Return the (x, y) coordinate for the center point of the cell that contains the specified text.  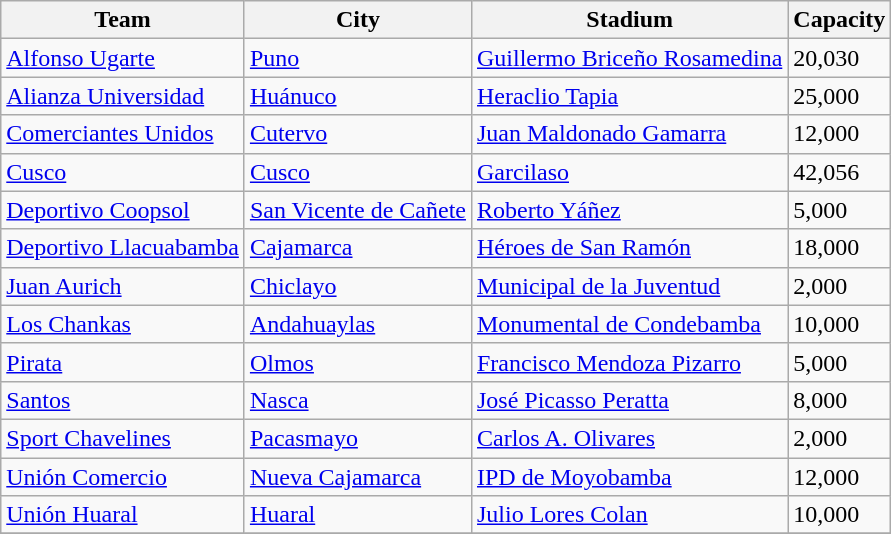
Olmos (358, 362)
Deportivo Coopsol (123, 210)
42,056 (840, 172)
Los Chankas (123, 324)
Sport Chavelines (123, 438)
Roberto Yáñez (629, 210)
Carlos A. Olivares (629, 438)
Unión Huaral (123, 515)
Deportivo Llacuabamba (123, 248)
Pirata (123, 362)
Comerciantes Unidos (123, 134)
Unión Comercio (123, 477)
Julio Lores Colan (629, 515)
Garcilaso (629, 172)
18,000 (840, 248)
Juan Maldonado Gamarra (629, 134)
Santos (123, 400)
Stadium (629, 20)
Team (123, 20)
Capacity (840, 20)
Alianza Universidad (123, 96)
Pacasmayo (358, 438)
IPD de Moyobamba (629, 477)
Cutervo (358, 134)
City (358, 20)
Cajamarca (358, 248)
Nasca (358, 400)
Guillermo Briceño Rosamedina (629, 58)
Francisco Mendoza Pizarro (629, 362)
Huánuco (358, 96)
8,000 (840, 400)
Héroes de San Ramón (629, 248)
Huaral (358, 515)
Juan Aurich (123, 286)
Municipal de la Juventud (629, 286)
José Picasso Peratta (629, 400)
Monumental de Condebamba (629, 324)
Chiclayo (358, 286)
Puno (358, 58)
20,030 (840, 58)
Heraclio Tapia (629, 96)
Nueva Cajamarca (358, 477)
Alfonso Ugarte (123, 58)
Andahuaylas (358, 324)
San Vicente de Cañete (358, 210)
25,000 (840, 96)
